Locate the cell with the specified text and output its (X, Y) center coordinate. 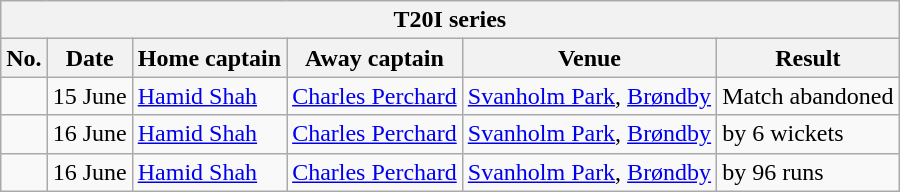
by 6 wickets (808, 134)
15 June (90, 96)
No. (24, 58)
Home captain (209, 58)
Venue (589, 58)
Away captain (375, 58)
Date (90, 58)
T20I series (450, 20)
Result (808, 58)
by 96 runs (808, 172)
Match abandoned (808, 96)
